Return (X, Y) of the center of cell containing provided text 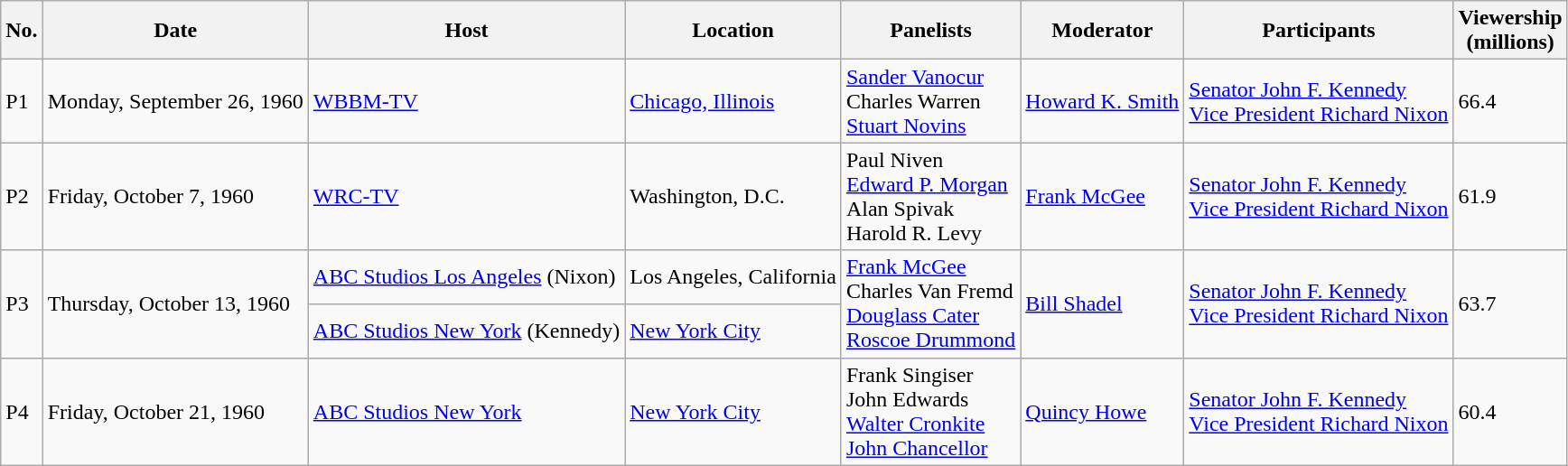
Viewership(millions) (1510, 31)
P2 (22, 197)
Location (733, 31)
66.4 (1510, 101)
ABC Studios New York (Kennedy) (466, 331)
Sander VanocurCharles WarrenStuart Novins (930, 101)
Friday, October 7, 1960 (175, 197)
Chicago, Illinois (733, 101)
P4 (22, 412)
Frank SingiserJohn EdwardsWalter CronkiteJohn Chancellor (930, 412)
Friday, October 21, 1960 (175, 412)
P3 (22, 303)
60.4 (1510, 412)
WBBM-TV (466, 101)
Frank McGeeCharles Van FremdDouglass CaterRoscoe Drummond (930, 303)
Howard K. Smith (1102, 101)
Moderator (1102, 31)
Bill Shadel (1102, 303)
No. (22, 31)
P1 (22, 101)
Monday, September 26, 1960 (175, 101)
Host (466, 31)
Quincy Howe (1102, 412)
ABC Studios Los Angeles (Nixon) (466, 277)
Washington, D.C. (733, 197)
63.7 (1510, 303)
Panelists (930, 31)
Thursday, October 13, 1960 (175, 303)
WRC-TV (466, 197)
Participants (1319, 31)
Los Angeles, California (733, 277)
ABC Studios New York (466, 412)
Date (175, 31)
Frank McGee (1102, 197)
61.9 (1510, 197)
Paul NivenEdward P. MorganAlan SpivakHarold R. Levy (930, 197)
